Return (X, Y) of the center of cell containing provided text 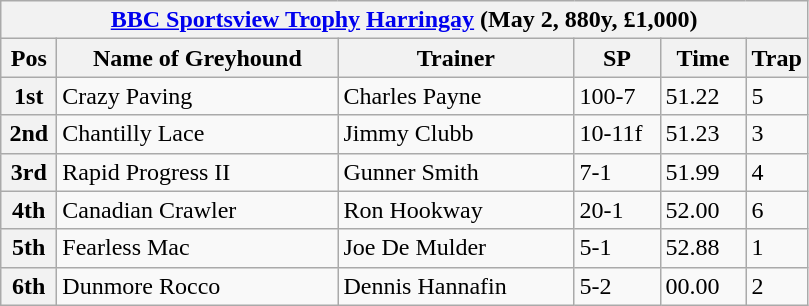
4th (29, 210)
Fearless Mac (198, 248)
4 (776, 172)
5-2 (617, 286)
3 (776, 134)
51.22 (703, 96)
52.88 (703, 248)
Pos (29, 58)
52.00 (703, 210)
Gunner Smith (456, 172)
3rd (29, 172)
00.00 (703, 286)
51.23 (703, 134)
5th (29, 248)
51.99 (703, 172)
2 (776, 286)
2nd (29, 134)
6th (29, 286)
Jimmy Clubb (456, 134)
5-1 (617, 248)
Dunmore Rocco (198, 286)
Rapid Progress II (198, 172)
Name of Greyhound (198, 58)
6 (776, 210)
20-1 (617, 210)
1st (29, 96)
10-11f (617, 134)
SP (617, 58)
5 (776, 96)
Chantilly Lace (198, 134)
Joe De Mulder (456, 248)
Time (703, 58)
Charles Payne (456, 96)
Trap (776, 58)
Ron Hookway (456, 210)
Dennis Hannafin (456, 286)
Crazy Paving (198, 96)
1 (776, 248)
BBC Sportsview Trophy Harringay (May 2, 880y, £1,000) (404, 20)
Trainer (456, 58)
100-7 (617, 96)
Canadian Crawler (198, 210)
7-1 (617, 172)
